Provide the [x, y] coordinate of the cell's center where the given text is located.  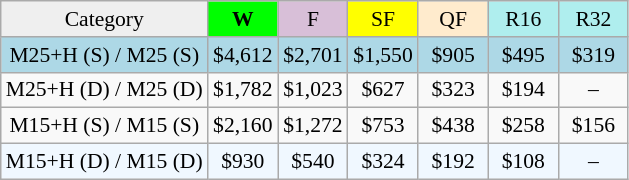
$1,023 [313, 90]
$323 [453, 90]
$495 [523, 55]
QF [453, 19]
$540 [313, 162]
$258 [523, 126]
M15+H (S) / M15 (S) [104, 126]
$1,550 [383, 55]
M25+H (S) / M25 (S) [104, 55]
R16 [523, 19]
M25+H (D) / M25 (D) [104, 90]
W [243, 19]
$2,160 [243, 126]
$4,612 [243, 55]
$2,701 [313, 55]
$438 [453, 126]
F [313, 19]
$930 [243, 162]
$194 [523, 90]
$905 [453, 55]
M15+H (D) / M15 (D) [104, 162]
$324 [383, 162]
Category [104, 19]
$753 [383, 126]
$192 [453, 162]
$1,272 [313, 126]
$627 [383, 90]
$156 [593, 126]
R32 [593, 19]
$1,782 [243, 90]
$108 [523, 162]
$319 [593, 55]
SF [383, 19]
